Search for the cell housing the specified text and yield its [X, Y] center coordinate. 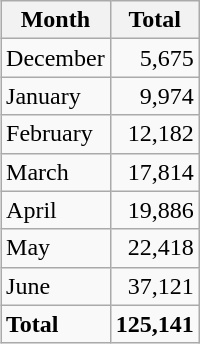
37,121 [154, 286]
19,886 [154, 210]
17,814 [154, 172]
5,675 [154, 58]
February [56, 134]
Month [56, 20]
125,141 [154, 324]
June [56, 286]
January [56, 96]
12,182 [154, 134]
May [56, 248]
9,974 [154, 96]
22,418 [154, 248]
March [56, 172]
December [56, 58]
April [56, 210]
